Pinpoint the cell where the given text exists, returning its (X, Y) midpoint coordinate. 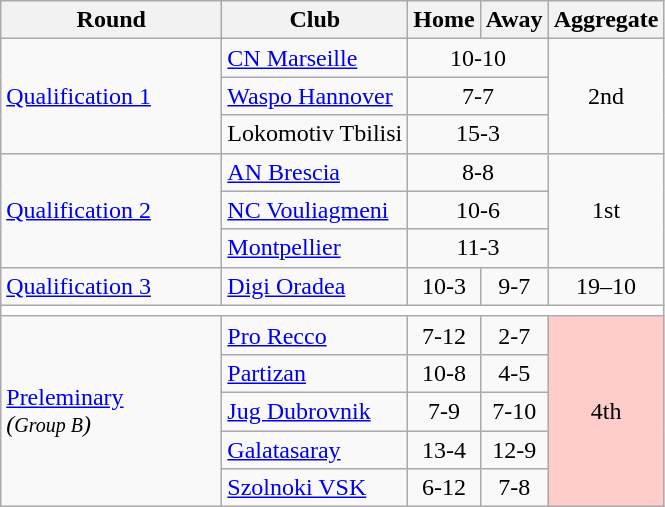
4-5 (514, 373)
1st (606, 210)
6-12 (444, 488)
Club (315, 20)
10-10 (478, 58)
Away (514, 20)
12-9 (514, 449)
7-8 (514, 488)
19–10 (606, 286)
Pro Recco (315, 335)
Szolnoki VSK (315, 488)
Qualification 2 (112, 210)
Partizan (315, 373)
7-12 (444, 335)
13-4 (444, 449)
Preleminary(Group B) (112, 411)
10-8 (444, 373)
7-7 (478, 96)
Lokomotiv Tbilisi (315, 134)
8-8 (478, 172)
4th (606, 411)
CN Marseille (315, 58)
10-3 (444, 286)
Qualification 3 (112, 286)
Home (444, 20)
2nd (606, 96)
NC Vouliagmeni (315, 210)
Waspo Hannover (315, 96)
15-3 (478, 134)
2-7 (514, 335)
Qualification 1 (112, 96)
10-6 (478, 210)
9-7 (514, 286)
AN Brescia (315, 172)
Jug Dubrovnik (315, 411)
Montpellier (315, 248)
11-3 (478, 248)
7-9 (444, 411)
Galatasaray (315, 449)
Round (112, 20)
Aggregate (606, 20)
Digi Oradea (315, 286)
7-10 (514, 411)
